Scan for the cell matching the given text and deliver its (x, y) coordinate at center. 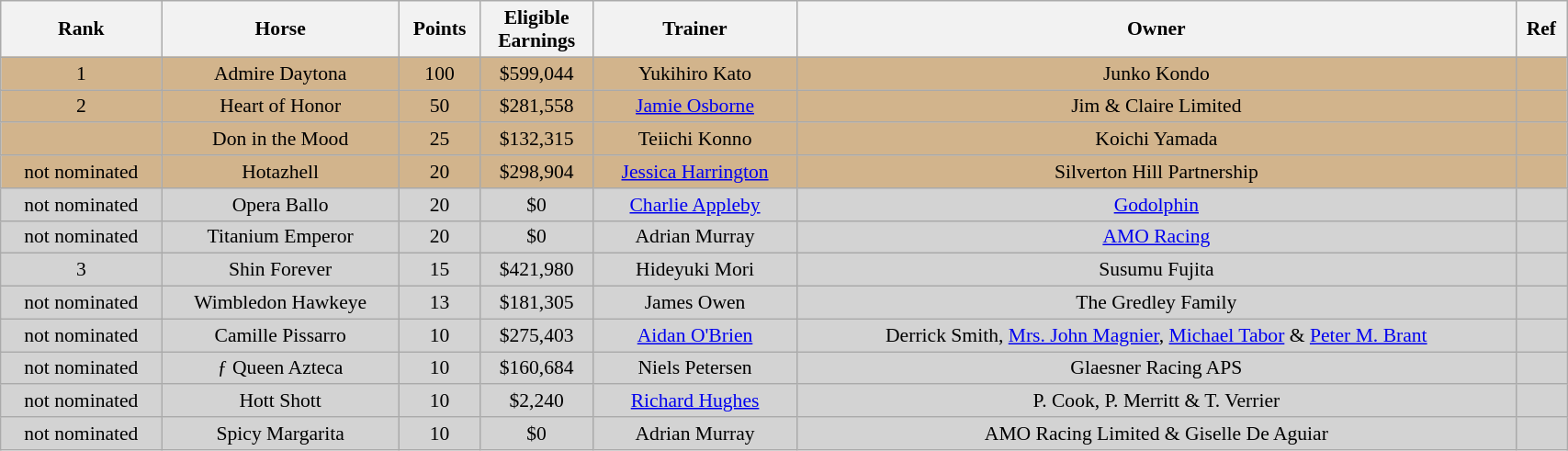
AMO Racing (1157, 237)
Silverton Hill Partnership (1157, 172)
Admire Daytona (280, 73)
Spicy Margarita (280, 434)
$281,558 (536, 107)
Owner (1157, 29)
Jamie Osborne (695, 107)
Jim & Claire Limited (1157, 107)
13 (439, 303)
100 (439, 73)
James Owen (695, 303)
2 (81, 107)
Trainer (695, 29)
Charlie Appleby (695, 205)
$181,305 (536, 303)
Junko Kondo (1157, 73)
Glaesner Racing APS (1157, 368)
Opera Ballo (280, 205)
$275,403 (536, 335)
50 (439, 107)
The Gredley Family (1157, 303)
$2,240 (536, 401)
Hott Shott (280, 401)
Wimbledon Hawkeye (280, 303)
Richard Hughes (695, 401)
$599,044 (536, 73)
Shin Forever (280, 270)
$298,904 (536, 172)
Hideyuki Mori (695, 270)
P. Cook, P. Merritt & T. Verrier (1157, 401)
Niels Petersen (695, 368)
Susumu Fujita (1157, 270)
3 (81, 270)
$132,315 (536, 140)
Camille Pissarro (280, 335)
Koichi Yamada (1157, 140)
Horse (280, 29)
Teiichi Konno (695, 140)
AMO Racing Limited & Giselle De Aguiar (1157, 434)
Rank (81, 29)
15 (439, 270)
1 (81, 73)
Hotazhell (280, 172)
Jessica Harrington (695, 172)
$160,684 (536, 368)
Don in the Mood (280, 140)
Points (439, 29)
Heart of Honor (280, 107)
25 (439, 140)
EligibleEarnings (536, 29)
Ref (1541, 29)
Derrick Smith, Mrs. John Magnier, Michael Tabor & Peter M. Brant (1157, 335)
Yukihiro Kato (695, 73)
Godolphin (1157, 205)
ƒ Queen Azteca (280, 368)
$421,980 (536, 270)
Aidan O'Brien (695, 335)
Titanium Emperor (280, 237)
